Determine the (X, Y) coordinate at the center of the cell enclosing the given text.  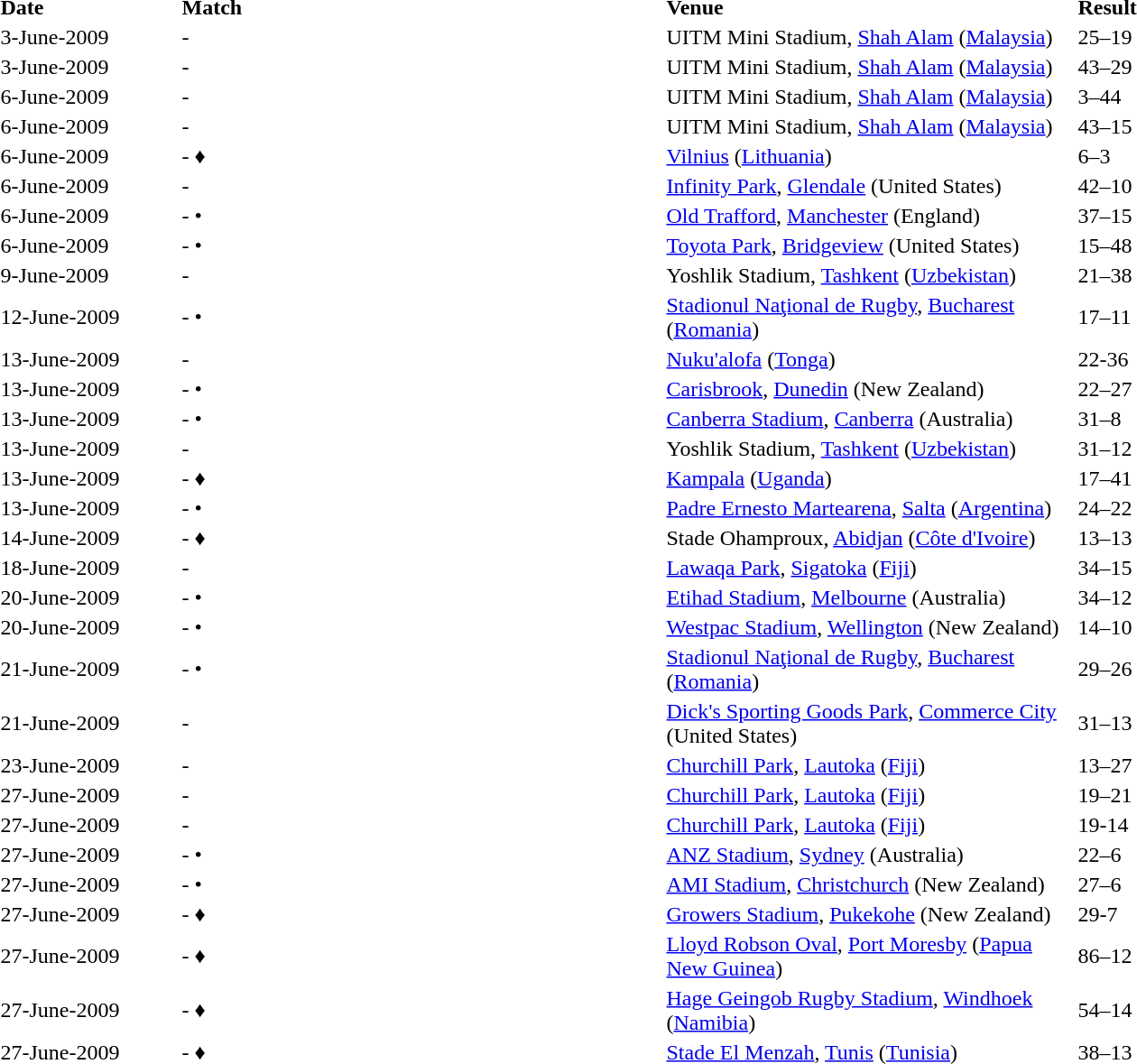
Dick's Sporting Goods Park, Commerce City (United States) (870, 724)
Carisbrook, Dunedin (New Zealand) (870, 389)
Westpac Stadium, Wellington (New Zealand) (870, 627)
Kampala (Uganda) (870, 478)
Lawaqa Park, Sigatoka (Fiji) (870, 568)
ANZ Stadium, Sydney (Australia) (870, 855)
Padre Ernesto Martearena, Salta (Argentina) (870, 508)
Stade Ohamproux, Abidjan (Côte d'Ivoire) (870, 538)
Toyota Park, Bridgeview (United States) (870, 245)
Canberra Stadium, Canberra (Australia) (870, 419)
Nuku'alofa (Tonga) (870, 359)
Vilnius (Lithuania) (870, 156)
Etihad Stadium, Melbourne (Australia) (870, 597)
AMI Stadium, Christchurch (New Zealand) (870, 884)
Old Trafford, Manchester (England) (870, 216)
Growers Stadium, Pukekohe (New Zealand) (870, 914)
Infinity Park, Glendale (United States) (870, 186)
Lloyd Robson Oval, Port Moresby (Papua New Guinea) (870, 957)
Hage Geingob Rugby Stadium, Windhoek (Namibia) (870, 1011)
